Output the [x, y] coordinate of the center of the cell containing the given text.  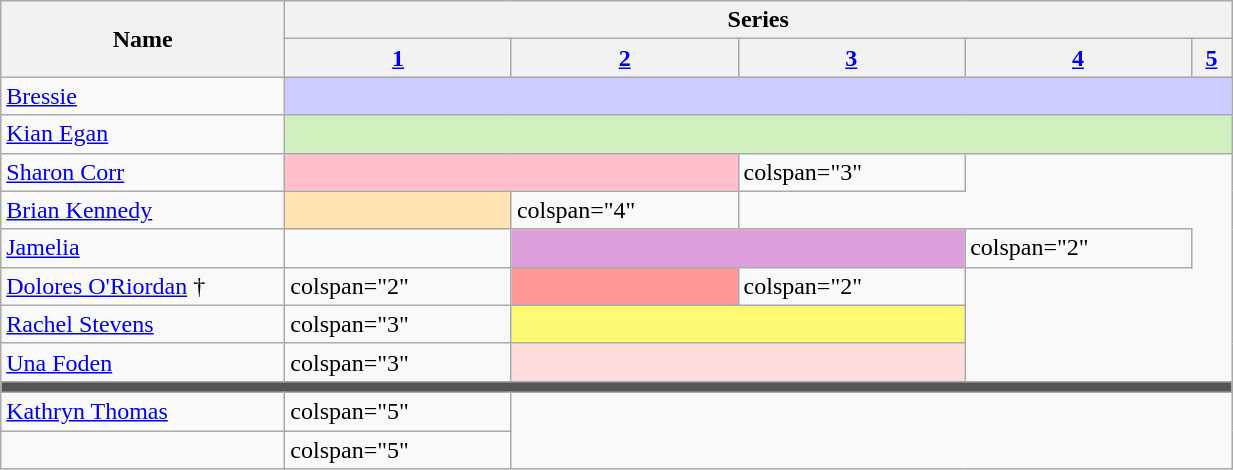
Brian Kennedy [143, 210]
Kathryn Thomas [143, 411]
3 [852, 58]
Rachel Stevens [143, 324]
Kian Egan [143, 134]
Jamelia [143, 248]
5 [1211, 58]
1 [398, 58]
2 [624, 58]
Sharon Corr [143, 172]
4 [1078, 58]
Series [758, 20]
Dolores O'Riordan † [143, 286]
Una Foden [143, 362]
Name [143, 39]
colspan="4" [624, 210]
Bressie [143, 96]
